Provide the (X, Y) coordinate of the cell's center where the given text is located.  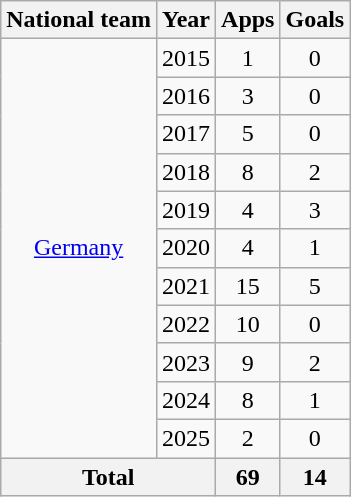
Apps (248, 20)
2015 (186, 58)
2017 (186, 134)
69 (248, 477)
2018 (186, 172)
Year (186, 20)
Goals (315, 20)
15 (248, 286)
2016 (186, 96)
2025 (186, 438)
2023 (186, 362)
10 (248, 324)
2019 (186, 210)
2020 (186, 248)
Germany (79, 248)
2024 (186, 400)
Total (108, 477)
14 (315, 477)
2022 (186, 324)
9 (248, 362)
2021 (186, 286)
National team (79, 20)
